Locate the cell with the specified text and output its [x, y] center coordinate. 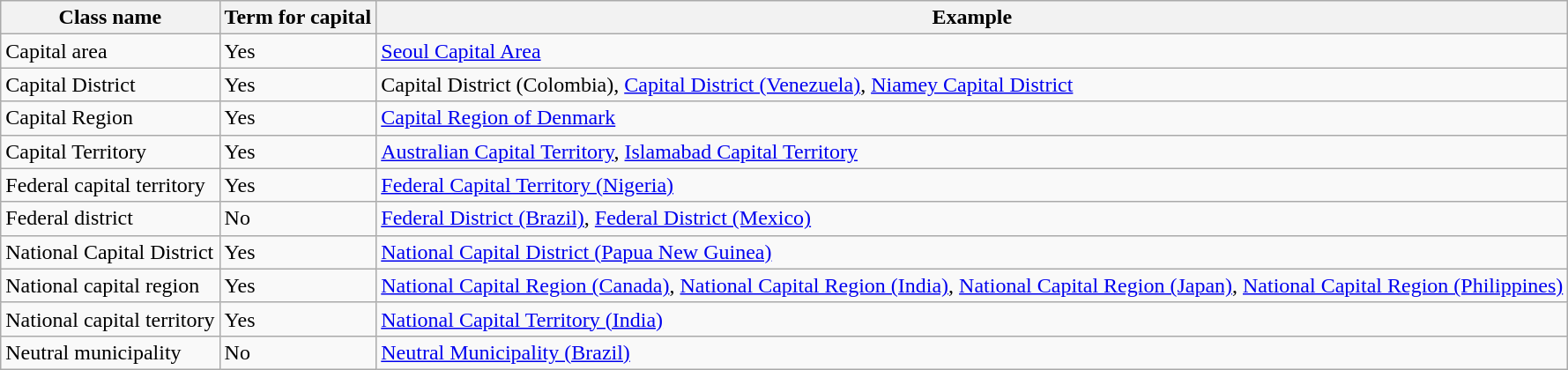
National Capital District (Papua New Guinea) [972, 252]
Capital District (Colombia), Capital District (Venezuela), Niamey Capital District [972, 85]
Capital area [110, 51]
Example [972, 18]
Term for capital [298, 18]
Class name [110, 18]
National capital territory [110, 319]
National Capital Region (Canada), National Capital Region (India), National Capital Region (Japan), National Capital Region (Philippines) [972, 285]
National Capital Territory (India) [972, 319]
Neutral municipality [110, 352]
Capital Territory [110, 152]
Capital District [110, 85]
Federal District (Brazil), Federal District (Mexico) [972, 218]
Australian Capital Territory, Islamabad Capital Territory [972, 152]
Federal Capital Territory (Nigeria) [972, 185]
Capital Region of Denmark [972, 118]
Neutral Municipality (Brazil) [972, 352]
Capital Region [110, 118]
National Capital District [110, 252]
National capital region [110, 285]
Federal capital territory [110, 185]
Federal district [110, 218]
Seoul Capital Area [972, 51]
